Find where the given text appears and provide that cell's center as [x, y] coordinate. 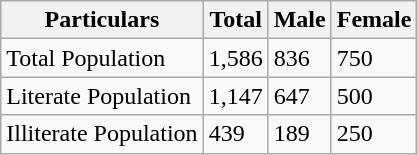
Female [374, 20]
Illiterate Population [102, 134]
Particulars [102, 20]
Total Population [102, 58]
500 [374, 96]
439 [236, 134]
1,147 [236, 96]
Total [236, 20]
836 [300, 58]
250 [374, 134]
Literate Population [102, 96]
1,586 [236, 58]
Male [300, 20]
750 [374, 58]
189 [300, 134]
647 [300, 96]
